Identify which cell holds the provided text, then report its (x, y) central coordinate. 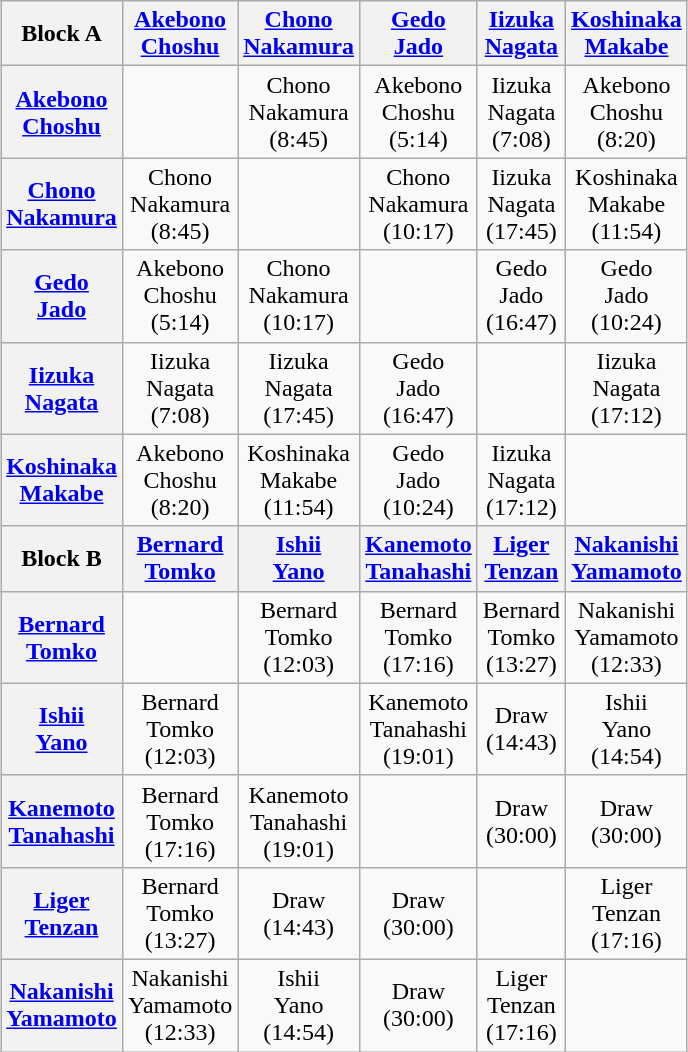
Block A (62, 34)
Block B (62, 558)
